Extract the [x, y] coordinate from the center of the cell holding the provided text.  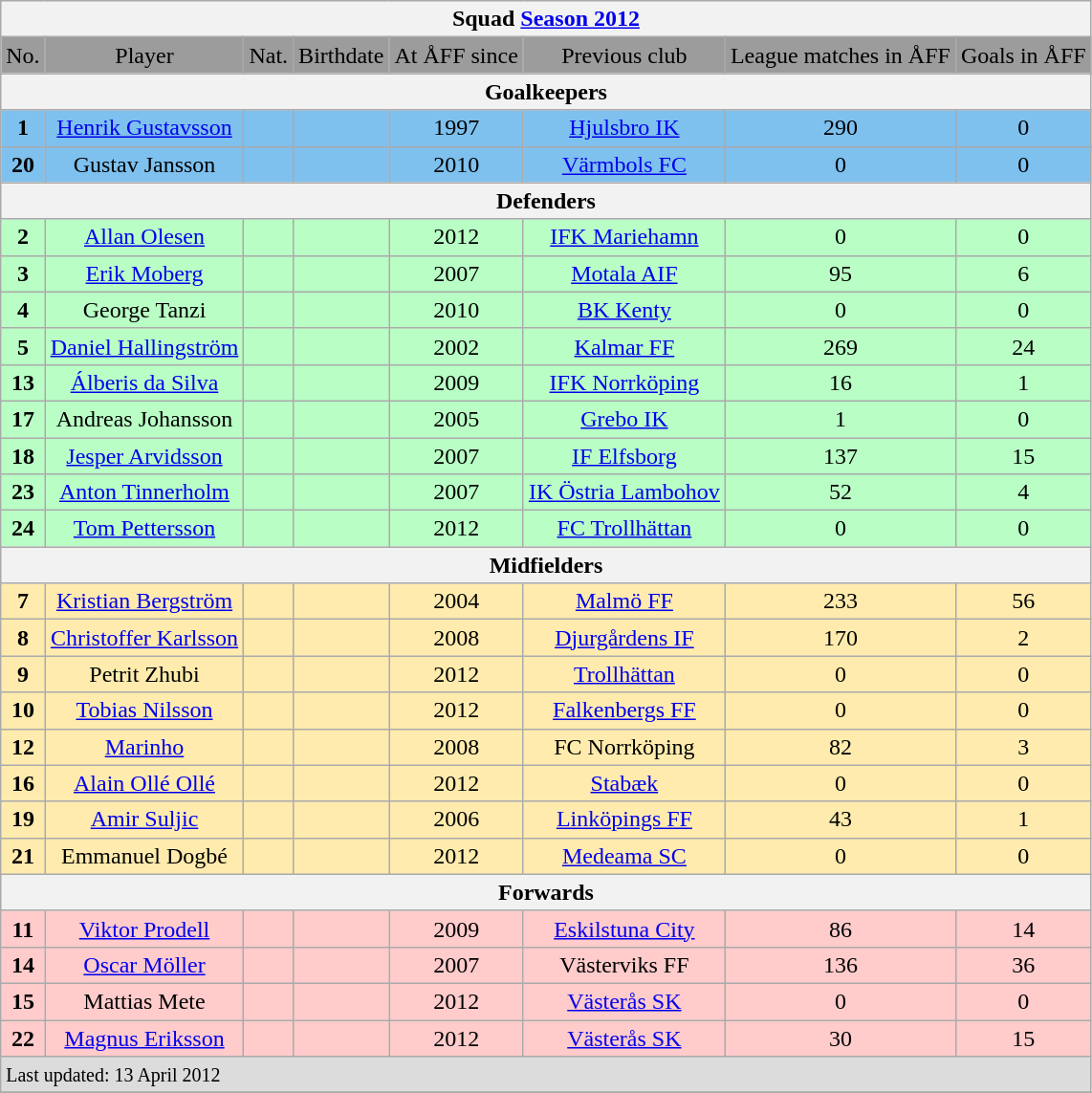
137 [840, 456]
Forwards [546, 892]
52 [840, 492]
Amir Suljic [144, 820]
George Tanzi [144, 310]
86 [840, 929]
BK Kenty [623, 310]
Goalkeepers [546, 92]
6 [1023, 273]
Squad Season 2012 [546, 19]
Mattias Mete [144, 1001]
Magnus Eriksson [144, 1038]
Allan Olesen [144, 237]
Linköpings FF [623, 820]
19 [23, 820]
FC Norrköping [623, 747]
Eskilstuna City [623, 929]
95 [840, 273]
2002 [456, 346]
Jesper Arvidsson [144, 456]
Oscar Möller [144, 965]
IK Östria Lambohov [623, 492]
Goals in ÅFF [1023, 55]
IF Elfsborg [623, 456]
Medeama SC [623, 856]
23 [23, 492]
Álberis da Silva [144, 383]
Petrit Zhubi [144, 674]
21 [23, 856]
Nat. [269, 55]
269 [840, 346]
36 [1023, 965]
Anton Tinnerholm [144, 492]
Kalmar FF [623, 346]
43 [840, 820]
Daniel Hallingström [144, 346]
13 [23, 383]
56 [1023, 601]
10 [23, 710]
Henrik Gustavsson [144, 128]
Viktor Prodell [144, 929]
9 [23, 674]
136 [840, 965]
Gustav Jansson [144, 164]
Hjulsbro IK [623, 128]
18 [23, 456]
233 [840, 601]
Tobias Nilsson [144, 710]
Motala AIF [623, 273]
17 [23, 419]
FC Trollhättan [623, 529]
8 [23, 638]
12 [23, 747]
2006 [456, 820]
Falkenbergs FF [623, 710]
Alain Ollé Ollé [144, 783]
No. [23, 55]
Erik Moberg [144, 273]
Grebo IK [623, 419]
2005 [456, 419]
Malmö FF [623, 601]
Västerviks FF [623, 965]
Trollhättan [623, 674]
11 [23, 929]
5 [23, 346]
IFK Mariehamn [623, 237]
Midfielders [546, 565]
7 [23, 601]
Värmbols FC [623, 164]
20 [23, 164]
1997 [456, 128]
Birthdate [341, 55]
League matches in ÅFF [840, 55]
Marinho [144, 747]
At ÅFF since [456, 55]
Previous club [623, 55]
22 [23, 1038]
82 [840, 747]
IFK Norrköping [623, 383]
2004 [456, 601]
Player [144, 55]
Last updated: 13 April 2012 [546, 1075]
Djurgårdens IF [623, 638]
Stabæk [623, 783]
Emmanuel Dogbé [144, 856]
170 [840, 638]
Kristian Bergström [144, 601]
290 [840, 128]
Andreas Johansson [144, 419]
Christoffer Karlsson [144, 638]
30 [840, 1038]
Defenders [546, 201]
Tom Pettersson [144, 529]
